Return (x, y) of the center of cell containing provided text 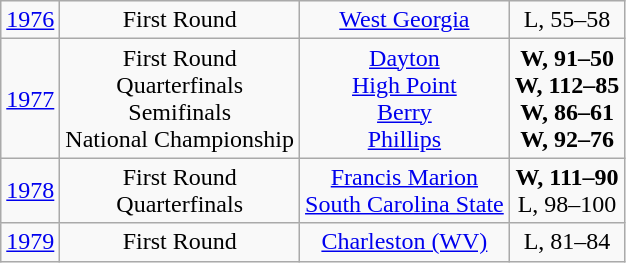
West Georgia (405, 20)
Charleston (WV) (405, 242)
1976 (30, 20)
W, 111–90L, 98–100 (567, 190)
First RoundQuarterfinalsSemifinalsNational Championship (180, 98)
L, 81–84 (567, 242)
First RoundQuarterfinals (180, 190)
DaytonHigh PointBerryPhillips (405, 98)
1979 (30, 242)
Francis MarionSouth Carolina State (405, 190)
L, 55–58 (567, 20)
W, 91–50W, 112–85W, 86–61W, 92–76 (567, 98)
1977 (30, 98)
1978 (30, 190)
